Return the (x, y) coordinate for the center point of the cell that contains the specified text.  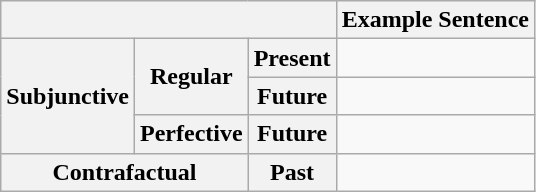
Contrafactual (124, 172)
Perfective (192, 134)
Subjunctive (68, 96)
Present (292, 58)
Regular (192, 77)
Example Sentence (435, 20)
Past (292, 172)
